Pinpoint the cell where the given text exists, returning its [X, Y] midpoint coordinate. 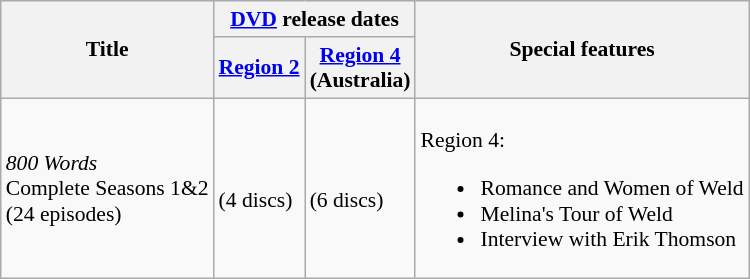
DVD release dates [315, 19]
Special features [582, 50]
Title [108, 50]
Region 4(Australia) [360, 68]
800 WordsComplete Seasons 1&2(24 episodes) [108, 188]
(4 discs) [260, 188]
Region 2 [260, 68]
(6 discs) [360, 188]
Region 4:Romance and Women of WeldMelina's Tour of WeldInterview with Erik Thomson [582, 188]
